From the cell containing the given text, extract its center point as [x, y] coordinate. 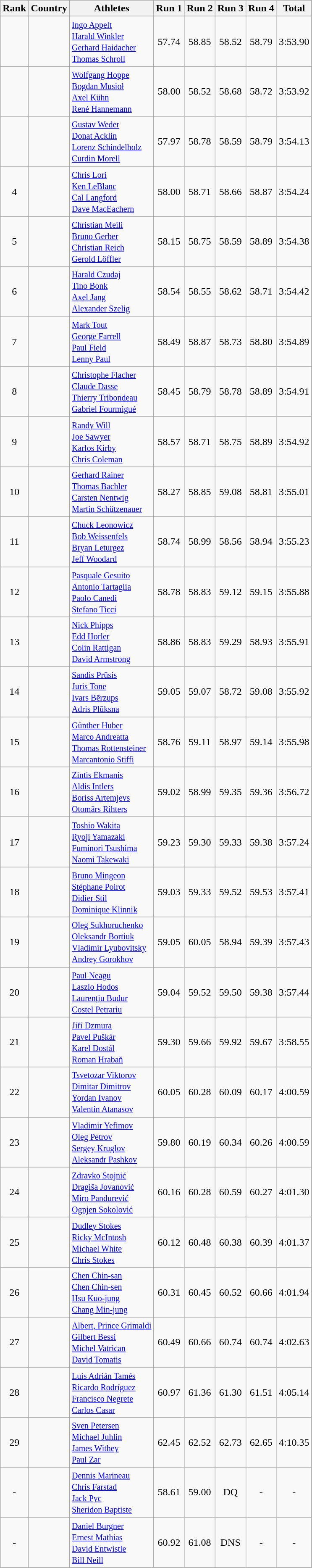
61.08 [200, 1542]
6 [14, 292]
7 [14, 341]
Günther Huber Marco Andreatta Thomas Rottensteiner Marcantonio Stiffi [112, 742]
59.12 [230, 592]
4:10.35 [294, 1442]
17 [14, 842]
60.17 [261, 1092]
61.51 [261, 1393]
Run 1 [169, 8]
59.36 [261, 792]
Randy Will Joe Sawyer Karlos Kirby Chris Coleman [112, 441]
59.66 [200, 1042]
13 [14, 642]
62.52 [200, 1442]
59.53 [261, 892]
61.36 [200, 1393]
Country [49, 8]
59.80 [169, 1142]
10 [14, 492]
3:57.41 [294, 892]
5 [14, 241]
60.97 [169, 1393]
3:56.72 [294, 792]
4:01.30 [294, 1192]
58.15 [169, 241]
22 [14, 1092]
Athletes [112, 8]
9 [14, 441]
59.14 [261, 742]
3:54.24 [294, 192]
59.15 [261, 592]
59.11 [200, 742]
60.92 [169, 1542]
3:55.23 [294, 541]
Jiří Dzmura Pavel Puškár Karel Dostál Roman Hrabaň [112, 1042]
Harald Czudaj Tino Bonk Axel Jang Alexander Szelig [112, 292]
3:55.88 [294, 592]
59.67 [261, 1042]
60.16 [169, 1192]
4 [14, 192]
58.57 [169, 441]
4:01.37 [294, 1242]
3:54.13 [294, 141]
3:54.92 [294, 441]
3:55.98 [294, 742]
3:54.42 [294, 292]
Toshio Wakita Ryoji Yamazaki Fuminori Tsushima Naomi Takewaki [112, 842]
59.07 [200, 692]
Albert, Prince Grimaldi Gilbert Bessi Michel Vatrican David Tomatis [112, 1342]
62.45 [169, 1442]
Dudley Stokes Ricky McIntosh Michael White Chris Stokes [112, 1242]
18 [14, 892]
Oleg Sukhoruchenko Oleksandr Bortiuk Vladimir Lyubovitsky Andrey Gorokhov [112, 942]
58.97 [230, 742]
Christian Meili Bruno Gerber Christian Reich Gerold Löffler [112, 241]
58.76 [169, 742]
Run 3 [230, 8]
Gerhard Rainer Thomas Bachler Carsten Nentwig Martin Schützenauer [112, 492]
58.61 [169, 1493]
3:57.43 [294, 942]
58.81 [261, 492]
3:57.24 [294, 842]
59.29 [230, 642]
58.55 [200, 292]
58.54 [169, 292]
58.66 [230, 192]
4:05.14 [294, 1393]
Nick Phipps Edd Horler Colin Rattigan David Armstrong [112, 642]
59.92 [230, 1042]
3:58.55 [294, 1042]
60.31 [169, 1292]
Mark Tout George Farrell Paul Field Lenny Paul [112, 341]
58.74 [169, 541]
Zdravko Stojnić Dragiša Jovanović Miro Pandurević Ognjen Sokolović [112, 1192]
Paul Neagu Laszlo Hodos Laurențiu Budur Costel Petrariu [112, 992]
60.38 [230, 1242]
3:57.44 [294, 992]
27 [14, 1342]
59.35 [230, 792]
60.45 [200, 1292]
60.27 [261, 1192]
60.39 [261, 1242]
3:53.92 [294, 92]
58.56 [230, 541]
60.09 [230, 1092]
Dennis Marineau Chris Farstad Jack Pyc Sheridon Baptiste [112, 1493]
16 [14, 792]
24 [14, 1192]
60.59 [230, 1192]
3:55.92 [294, 692]
23 [14, 1142]
DNS [230, 1542]
11 [14, 541]
3:55.01 [294, 492]
60.19 [200, 1142]
59.39 [261, 942]
15 [14, 742]
58.45 [169, 392]
60.48 [200, 1242]
59.03 [169, 892]
3:54.91 [294, 392]
25 [14, 1242]
19 [14, 942]
29 [14, 1442]
60.12 [169, 1242]
4:01.94 [294, 1292]
3:53.90 [294, 41]
60.52 [230, 1292]
59.00 [200, 1493]
DQ [230, 1493]
Gustav Weder Donat Acklin Lorenz Schindelholz Curdin Morell [112, 141]
60.34 [230, 1142]
21 [14, 1042]
62.73 [230, 1442]
61.30 [230, 1393]
58.86 [169, 642]
60.26 [261, 1142]
58.49 [169, 341]
59.50 [230, 992]
Rank [14, 8]
Total [294, 8]
3:54.89 [294, 341]
60.49 [169, 1342]
Run 2 [200, 8]
12 [14, 592]
58.73 [230, 341]
20 [14, 992]
Chuck Leonowicz Bob Weissenfels Bryan Leturgez Jeff Woodard [112, 541]
58.68 [230, 92]
59.04 [169, 992]
Bruno Mingeon Stéphane Poirot Didier Stil Dominique Klinnik [112, 892]
58.93 [261, 642]
Chris Lori Ken LeBlanc Cal Langford Dave MacEachern [112, 192]
Zintis Ekmanis Aldis Intlers Boriss Artemjevs Otomārs Rihters [112, 792]
57.97 [169, 141]
Luis Adrián Tamés Ricardo Rodríguez Francisco Negrete Carlos Casar [112, 1393]
Wolfgang Hoppe Bogdan Musioł Axel Kühn René Hannemann [112, 92]
Daniel Burgner Ernest Mathias David Entwistle Bill Neill [112, 1542]
59.23 [169, 842]
8 [14, 392]
Ingo Appelt Harald Winkler Gerhard Haidacher Thomas Schroll [112, 41]
Chen Chin-san Chen Chin-sen Hsu Kuo-jung Chang Min-jung [112, 1292]
Sven Petersen Michael Juhlin James Withey Paul Zar [112, 1442]
58.27 [169, 492]
Christophe Flacher Claude Dasse Thierry Tribondeau Gabriel Fourmigué [112, 392]
Pasquale Gesuito Antonio Tartaglia Paolo Canedi Stefano Ticci [112, 592]
3:54.38 [294, 241]
Run 4 [261, 8]
Vladimir Yefimov Oleg Petrov Sergey Kruglov Aleksandr Pashkov [112, 1142]
57.74 [169, 41]
59.02 [169, 792]
26 [14, 1292]
28 [14, 1393]
Tsvetozar Viktorov Dimitar Dimitrov Yordan Ivanov Valentin Atanasov [112, 1092]
Sandis Prūsis Juris Tone Ivars Bērzups Adris Plūksna [112, 692]
58.80 [261, 341]
62.65 [261, 1442]
4:02.63 [294, 1342]
3:55.91 [294, 642]
14 [14, 692]
58.62 [230, 292]
